Provide the [X, Y] coordinate of the cell's center where the given text is located.  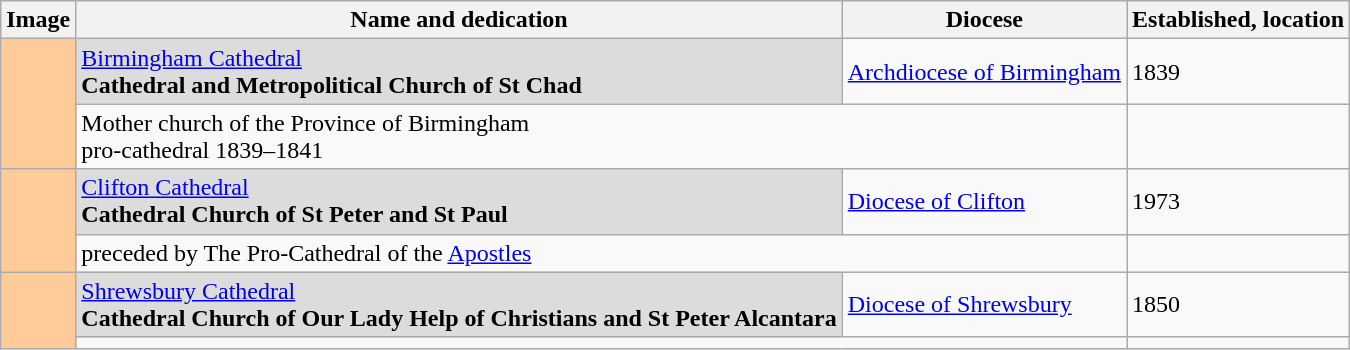
Mother church of the Province of Birminghampro-cathedral 1839–1841 [602, 136]
Shrewsbury CathedralCathedral Church of Our Lady Help of Christians and St Peter Alcantara [459, 304]
preceded by The Pro-Cathedral of the Apostles [602, 253]
1839 [1238, 72]
Clifton CathedralCathedral Church of St Peter and St Paul [459, 202]
1973 [1238, 202]
Established, location [1238, 20]
1850 [1238, 304]
Diocese of Shrewsbury [984, 304]
Diocese [984, 20]
Diocese of Clifton [984, 202]
Name and dedication [459, 20]
Archdiocese of Birmingham [984, 72]
Image [38, 20]
Birmingham CathedralCathedral and Metropolitical Church of St Chad [459, 72]
